Return the [x, y] coordinate for the center point of the cell that contains the specified text.  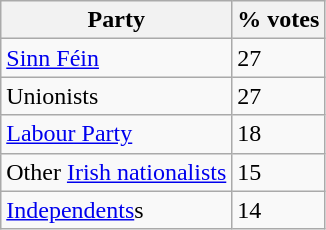
14 [278, 210]
% votes [278, 20]
Independentss [116, 210]
15 [278, 172]
Other Irish nationalists [116, 172]
Labour Party [116, 134]
Sinn Féin [116, 58]
Unionists [116, 96]
Party [116, 20]
18 [278, 134]
